Identify which cell holds the provided text, then report its (x, y) central coordinate. 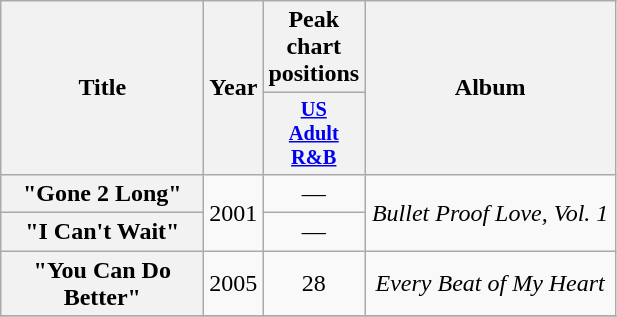
Album (490, 88)
2005 (234, 284)
USAdult R&B (314, 134)
Year (234, 88)
Peak chart positions (314, 47)
"You Can Do Better" (102, 284)
Bullet Proof Love, Vol. 1 (490, 212)
Every Beat of My Heart (490, 284)
"I Can't Wait" (102, 232)
28 (314, 284)
Title (102, 88)
2001 (234, 212)
"Gone 2 Long" (102, 193)
